Identify which cell holds the provided text, then report its [x, y] central coordinate. 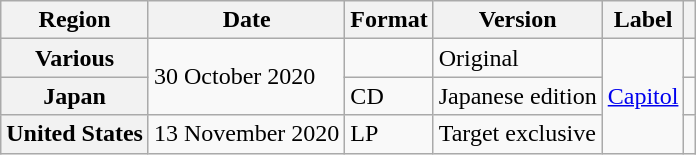
Japan [75, 96]
LP [389, 134]
Date [246, 20]
Capitol [643, 96]
Target exclusive [518, 134]
Format [389, 20]
Region [75, 20]
CD [389, 96]
13 November 2020 [246, 134]
Original [518, 58]
Label [643, 20]
Version [518, 20]
United States [75, 134]
Japanese edition [518, 96]
30 October 2020 [246, 77]
Various [75, 58]
